From the cell containing the given text, extract its center point as [x, y] coordinate. 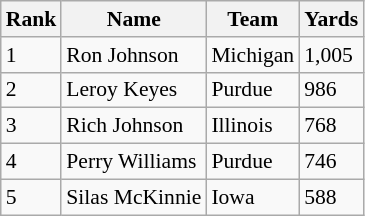
1,005 [331, 55]
Iowa [252, 197]
986 [331, 90]
Rich Johnson [134, 126]
588 [331, 197]
Silas McKinnie [134, 197]
Yards [331, 19]
Leroy Keyes [134, 90]
3 [32, 126]
Name [134, 19]
Rank [32, 19]
Team [252, 19]
Illinois [252, 126]
746 [331, 162]
Michigan [252, 55]
1 [32, 55]
4 [32, 162]
5 [32, 197]
768 [331, 126]
Ron Johnson [134, 55]
Perry Williams [134, 162]
2 [32, 90]
